Search for the cell housing the specified text and yield its (X, Y) center coordinate. 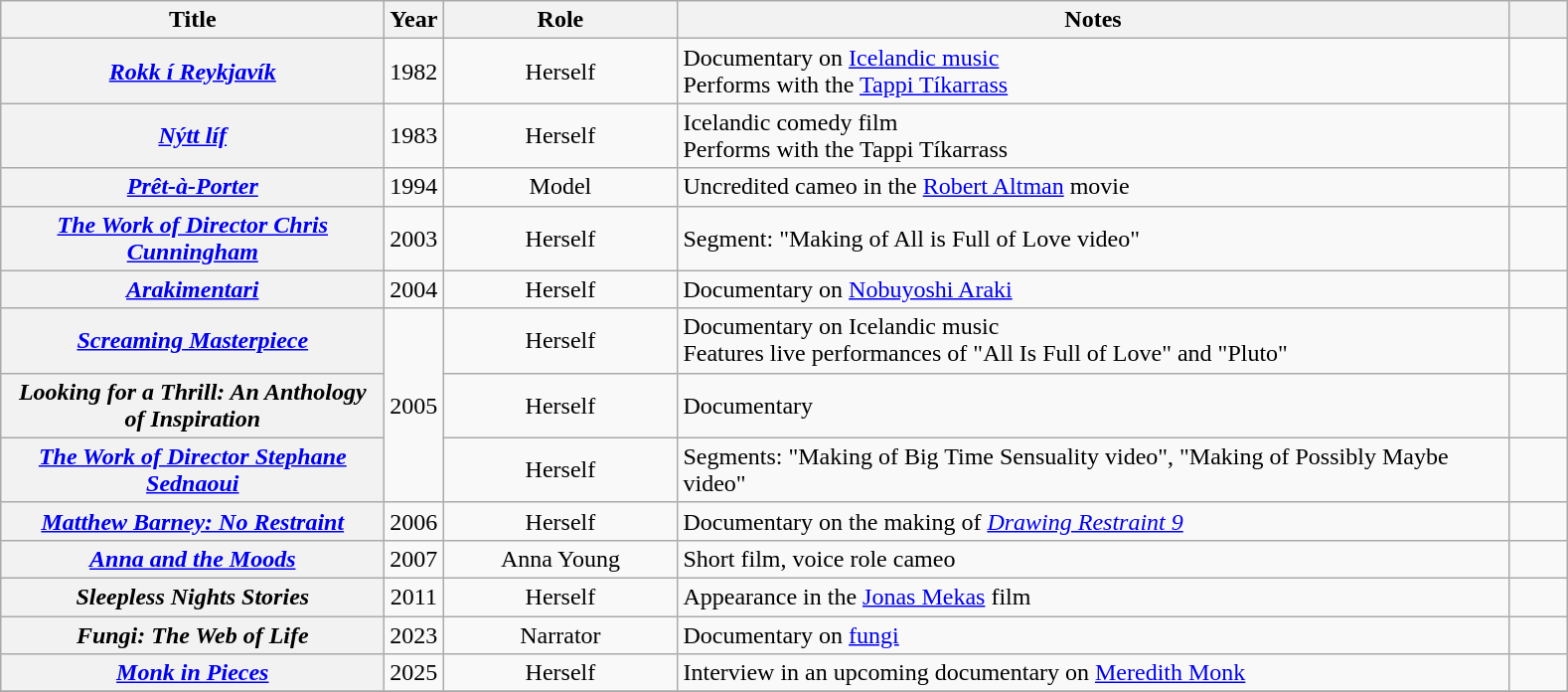
2004 (413, 289)
2023 (413, 635)
Role (560, 20)
Documentary (1093, 406)
2005 (413, 406)
Anna Young (560, 559)
Rokk í Reykjavík (193, 72)
Looking for a Thrill: An Anthology of Inspiration (193, 406)
2003 (413, 239)
Appearance in the Jonas Mekas film (1093, 597)
The Work of Director Stephane Sednaoui (193, 469)
1994 (413, 187)
The Work of Director Chris Cunningham (193, 239)
Documentary on the making of Drawing Restraint 9 (1093, 521)
1982 (413, 72)
2006 (413, 521)
Sleepless Nights Stories (193, 597)
Documentary on Icelandic musicPerforms with the Tappi Tíkarrass (1093, 72)
Title (193, 20)
Year (413, 20)
Anna and the Moods (193, 559)
Uncredited cameo in the Robert Altman movie (1093, 187)
Narrator (560, 635)
Short film, voice role cameo (1093, 559)
Documentary on fungi (1093, 635)
Icelandic comedy filmPerforms with the Tappi Tíkarrass (1093, 135)
Notes (1093, 20)
Fungi: The Web of Life (193, 635)
2007 (413, 559)
Documentary on Icelandic musicFeatures live performances of "All Is Full of Love" and "Pluto" (1093, 340)
Model (560, 187)
Nýtt líf (193, 135)
Arakimentari (193, 289)
Prêt-à-Porter (193, 187)
Screaming Masterpiece (193, 340)
Matthew Barney: No Restraint (193, 521)
Monk in Pieces (193, 673)
Interview in an upcoming documentary on Meredith Monk (1093, 673)
1983 (413, 135)
Segments: "Making of Big Time Sensuality video", "Making of Possibly Maybe video" (1093, 469)
Segment: "Making of All is Full of Love video" (1093, 239)
Documentary on Nobuyoshi Araki (1093, 289)
2025 (413, 673)
2011 (413, 597)
